Return the (x, y) coordinate for the center point of the cell that contains the specified text.  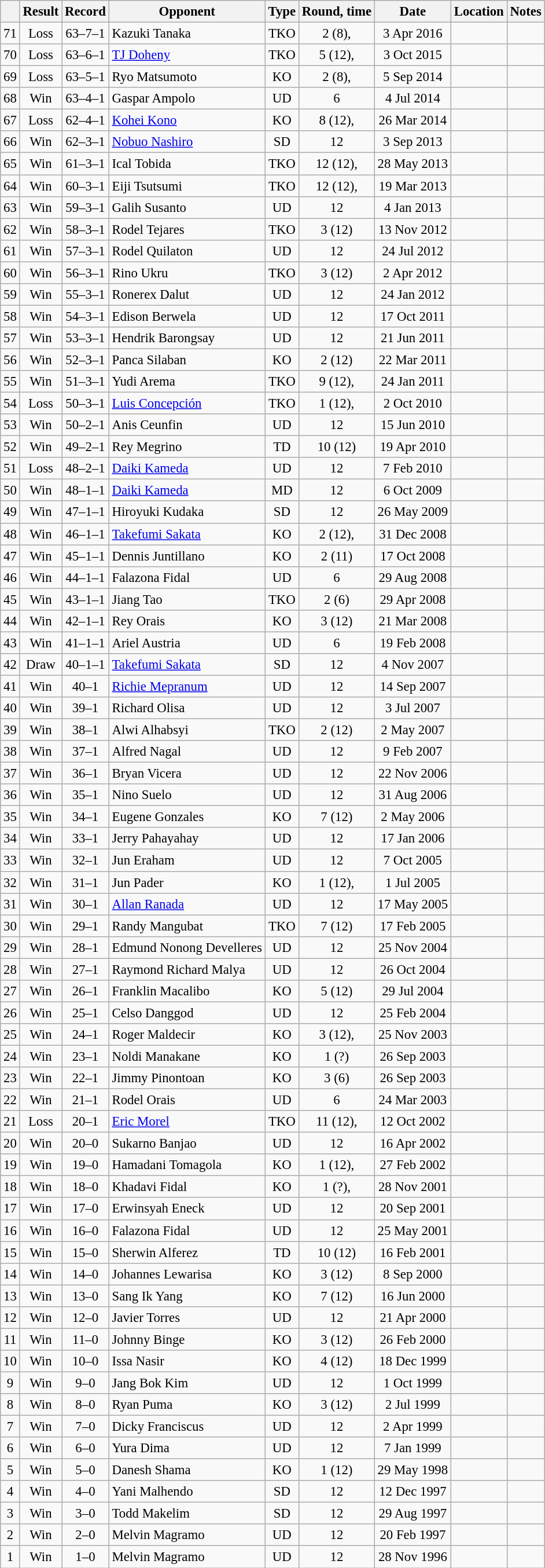
9 (12), (337, 382)
Rodel Tejares (187, 229)
Khadavi Fidal (187, 1187)
20–0 (86, 1144)
50–3–1 (86, 404)
42 (10, 665)
6 Oct 2009 (413, 490)
Eiji Tsutsumi (187, 186)
21 Mar 2008 (413, 621)
25 Feb 2004 (413, 1013)
11 (12), (337, 1122)
31 Aug 2006 (413, 795)
45–1–1 (86, 556)
48–1–1 (86, 490)
5 (10, 1470)
37–1 (86, 752)
2 (11) (337, 556)
29 Apr 2008 (413, 599)
5–0 (86, 1470)
Sherwin Alferez (187, 1252)
34–1 (86, 817)
5 Sep 2014 (413, 77)
26–1 (86, 991)
25 May 2001 (413, 1230)
Hiroyuki Kudaka (187, 512)
67 (10, 120)
Richard Olisa (187, 708)
Noldi Manakane (187, 1056)
22 Nov 2006 (413, 774)
19 Mar 2013 (413, 186)
9 (10, 1383)
63 (10, 207)
2 Oct 2010 (413, 404)
17 Oct 2008 (413, 556)
1 (10, 1557)
Rey Orais (187, 621)
31 Dec 2008 (413, 534)
Round, time (337, 12)
Ryo Matsumoto (187, 77)
Johannes Lewarisa (187, 1274)
46 (10, 577)
13 Nov 2012 (413, 229)
50–2–1 (86, 425)
1–0 (86, 1557)
Jun Pader (187, 882)
12 Oct 2002 (413, 1122)
12–0 (86, 1318)
63–4–1 (86, 98)
28 Nov 2001 (413, 1187)
30 (10, 926)
3 Apr 2016 (413, 34)
Ical Tobida (187, 164)
27–1 (86, 969)
25 Nov 2004 (413, 947)
3 (10, 1514)
2 May 2007 (413, 730)
Kazuki Tanaka (187, 34)
16 Feb 2001 (413, 1252)
20 Sep 2001 (413, 1209)
49–2–1 (86, 447)
60 (10, 273)
4–0 (86, 1492)
34 (10, 839)
19 (10, 1165)
Richie Mepranum (187, 686)
43–1–1 (86, 599)
MD (282, 490)
54 (10, 404)
Jiang Tao (187, 599)
Todd Makelim (187, 1514)
21–1 (86, 1100)
17 (10, 1209)
Nobuo Nashiro (187, 142)
14 Sep 2007 (413, 686)
39–1 (86, 708)
31–1 (86, 882)
24 Mar 2003 (413, 1100)
TJ Doheny (187, 55)
19–0 (86, 1165)
30–1 (86, 904)
20 Feb 1997 (413, 1535)
29 Aug 1997 (413, 1514)
Sukarno Banjao (187, 1144)
28 May 2013 (413, 164)
3 (6) (337, 1078)
46–1–1 (86, 534)
22 Mar 2011 (413, 360)
2 Apr 1999 (413, 1427)
4 Jul 2014 (413, 98)
Eugene Gonzales (187, 817)
5 (12) (337, 991)
1 Jul 2005 (413, 882)
54–3–1 (86, 316)
64 (10, 186)
Record (86, 12)
20–1 (86, 1122)
56–3–1 (86, 273)
14–0 (86, 1274)
17 Feb 2005 (413, 926)
71 (10, 34)
25–1 (86, 1013)
61–3–1 (86, 164)
Jun Eraham (187, 860)
2 Apr 2012 (413, 273)
55 (10, 382)
36 (10, 795)
3 Sep 2013 (413, 142)
29 (10, 947)
1 (?), (337, 1187)
Ronerex Dalut (187, 295)
6–0 (86, 1448)
63–5–1 (86, 77)
8 Sep 2000 (413, 1274)
61 (10, 251)
24 Jul 2012 (413, 251)
Rodel Orais (187, 1100)
Dennis Juntillano (187, 556)
Jimmy Pinontoan (187, 1078)
18–0 (86, 1187)
13 (10, 1296)
29 Jul 2004 (413, 991)
58–3–1 (86, 229)
Ryan Puma (187, 1405)
Bryan Vicera (187, 774)
5 (12), (337, 55)
52 (10, 447)
14 (10, 1274)
40–1 (86, 686)
53–3–1 (86, 338)
Javier Torres (187, 1318)
57 (10, 338)
8 (12), (337, 120)
17 Oct 2011 (413, 316)
2 May 2006 (413, 817)
44 (10, 621)
38–1 (86, 730)
15 (10, 1252)
25 Nov 2003 (413, 1035)
Allan Ranada (187, 904)
3 (12), (337, 1035)
22–1 (86, 1078)
Sang Ik Yang (187, 1296)
Location (479, 12)
Johnny Binge (187, 1339)
2 (6) (337, 599)
Jang Bok Kim (187, 1383)
57–3–1 (86, 251)
3 Jul 2007 (413, 708)
27 Feb 2002 (413, 1165)
26 Mar 2014 (413, 120)
47 (10, 556)
24 (10, 1056)
Roger Maldecir (187, 1035)
9 Feb 2007 (413, 752)
Anis Ceunfin (187, 425)
22 (10, 1100)
55–3–1 (86, 295)
13–0 (86, 1296)
Draw (40, 665)
19 Feb 2008 (413, 643)
36–1 (86, 774)
16–0 (86, 1230)
23 (10, 1078)
Jerry Pahayahay (187, 839)
27 (10, 991)
43 (10, 643)
Yani Malhendo (187, 1492)
26 May 2009 (413, 512)
11 (10, 1339)
35 (10, 817)
1 (?) (337, 1056)
Hamadani Tomagola (187, 1165)
70 (10, 55)
21 (10, 1122)
24 Jan 2012 (413, 295)
59 (10, 295)
4 (12) (337, 1361)
3 Oct 2015 (413, 55)
12 Dec 1997 (413, 1492)
4 (10, 1492)
26 (10, 1013)
62 (10, 229)
29–1 (86, 926)
Galih Susanto (187, 207)
60–3–1 (86, 186)
Franklin Macalibo (187, 991)
Dicky Franciscus (187, 1427)
45 (10, 599)
4 Jan 2013 (413, 207)
Yudi Arema (187, 382)
37 (10, 774)
28–1 (86, 947)
65 (10, 164)
56 (10, 360)
2–0 (86, 1535)
8 (10, 1405)
28 (10, 969)
29 Aug 2008 (413, 577)
15–0 (86, 1252)
39 (10, 730)
10–0 (86, 1361)
26 Feb 2000 (413, 1339)
19 Apr 2010 (413, 447)
8–0 (86, 1405)
24–1 (86, 1035)
33 (10, 860)
48 (10, 534)
Panca Silaban (187, 360)
51 (10, 468)
10 (10, 1361)
28 Nov 1996 (413, 1557)
47–1–1 (86, 512)
31 (10, 904)
Edmund Nonong Develleres (187, 947)
7 Jan 1999 (413, 1448)
40 (10, 708)
Date (413, 12)
18 (10, 1187)
20 (10, 1144)
48–2–1 (86, 468)
32–1 (86, 860)
Alfred Nagal (187, 752)
16 Apr 2002 (413, 1144)
44–1–1 (86, 577)
Gaspar Ampolo (187, 98)
16 (10, 1230)
7 Feb 2010 (413, 468)
Yura Dima (187, 1448)
63–6–1 (86, 55)
63–7–1 (86, 34)
24 Jan 2011 (413, 382)
68 (10, 98)
Notes (525, 12)
41 (10, 686)
Issa Nasir (187, 1361)
26 Oct 2004 (413, 969)
2 Jul 1999 (413, 1405)
52–3–1 (86, 360)
Ariel Austria (187, 643)
1 (12) (337, 1470)
Erwinsyah Eneck (187, 1209)
17–0 (86, 1209)
1 Oct 1999 (413, 1383)
42–1–1 (86, 621)
Kohei Kono (187, 120)
17 Jan 2006 (413, 839)
21 Jun 2011 (413, 338)
Opponent (187, 12)
25 (10, 1035)
Randy Mangubat (187, 926)
33–1 (86, 839)
Celso Danggod (187, 1013)
16 Jun 2000 (413, 1296)
7 (10, 1427)
7–0 (86, 1427)
Nino Suelo (187, 795)
Rodel Quilaton (187, 251)
62–3–1 (86, 142)
40–1–1 (86, 665)
2 (10, 1535)
17 May 2005 (413, 904)
Hendrik Barongsay (187, 338)
3–0 (86, 1514)
21 Apr 2000 (413, 1318)
18 Dec 1999 (413, 1361)
50 (10, 490)
Rey Megrino (187, 447)
Type (282, 12)
11–0 (86, 1339)
32 (10, 882)
29 May 1998 (413, 1470)
58 (10, 316)
9–0 (86, 1383)
2 (12), (337, 534)
Rino Ukru (187, 273)
Luis Concepción (187, 404)
Raymond Richard Malya (187, 969)
23–1 (86, 1056)
62–4–1 (86, 120)
69 (10, 77)
66 (10, 142)
Edison Berwela (187, 316)
Result (40, 12)
59–3–1 (86, 207)
41–1–1 (86, 643)
15 Jun 2010 (413, 425)
7 Oct 2005 (413, 860)
Danesh Shama (187, 1470)
Alwi Alhabsyi (187, 730)
35–1 (86, 795)
49 (10, 512)
38 (10, 752)
53 (10, 425)
51–3–1 (86, 382)
4 Nov 2007 (413, 665)
Eric Morel (187, 1122)
